Locate the cell with the specified text and output its [x, y] center coordinate. 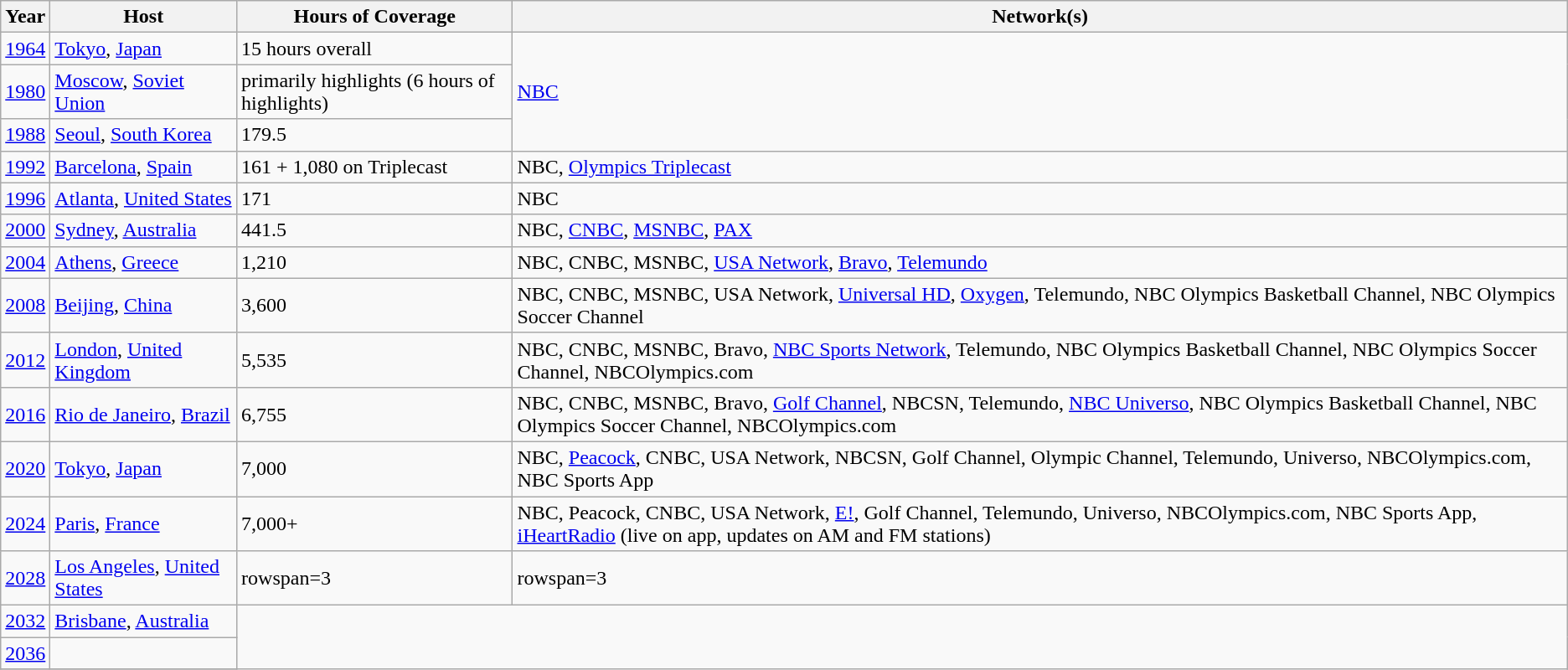
Los Angeles, United States [144, 578]
Athens, Greece [144, 262]
NBC, CNBC, MSNBC, USA Network, Universal HD, Oxygen, Telemundo, NBC Olympics Basketball Channel, NBC Olympics Soccer Channel [1040, 305]
Sydney, Australia [144, 230]
NBC, CNBC, MSNBC, USA Network, Bravo, Telemundo [1040, 262]
179.5 [375, 135]
NBC, CNBC, MSNBC, Bravo, NBC Sports Network, Telemundo, NBC Olympics Basketball Channel, NBC Olympics Soccer Channel, NBCOlympics.com [1040, 360]
Paris, France [144, 523]
3,600 [375, 305]
Year [25, 17]
Brisbane, Australia [144, 621]
Atlanta, United States [144, 198]
171 [375, 198]
Rio de Janeiro, Brazil [144, 414]
2000 [25, 230]
2036 [25, 653]
NBC, CNBC, MSNBC, Bravo, Golf Channel, NBCSN, Telemundo, NBC Universo, NBC Olympics Basketball Channel, NBC Olympics Soccer Channel, NBCOlympics.com [1040, 414]
1988 [25, 135]
1992 [25, 167]
NBC, Peacock, CNBC, USA Network, NBCSN, Golf Channel, Olympic Channel, Telemundo, Universo, NBCOlympics.com, NBC Sports App [1040, 469]
441.5 [375, 230]
NBC, CNBC, MSNBC, PAX [1040, 230]
5,535 [375, 360]
1964 [25, 49]
15 hours overall [375, 49]
Moscow, Soviet Union [144, 92]
2028 [25, 578]
2032 [25, 621]
2004 [25, 262]
2016 [25, 414]
2012 [25, 360]
Beijing, China [144, 305]
primarily highlights (6 hours of highlights) [375, 92]
1,210 [375, 262]
1980 [25, 92]
2020 [25, 469]
2024 [25, 523]
1996 [25, 198]
2008 [25, 305]
Hours of Coverage [375, 17]
NBC, Olympics Triplecast [1040, 167]
7,000+ [375, 523]
6,755 [375, 414]
Network(s) [1040, 17]
Host [144, 17]
7,000 [375, 469]
London, United Kingdom [144, 360]
Barcelona, Spain [144, 167]
Seoul, South Korea [144, 135]
161 + 1,080 on Triplecast [375, 167]
